Scan for the cell matching the given text and deliver its (x, y) coordinate at center. 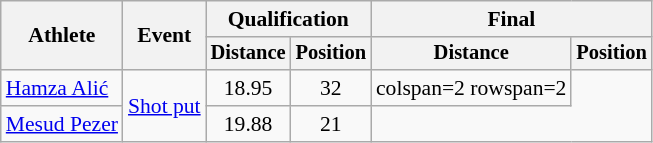
18.95 (248, 88)
Mesud Pezer (62, 124)
Shot put (164, 106)
Athlete (62, 36)
21 (331, 124)
Hamza Alić (62, 88)
Qualification (288, 19)
Event (164, 36)
19.88 (248, 124)
colspan=2 rowspan=2 (472, 88)
Final (512, 19)
32 (331, 88)
